Pinpoint the cell where the given text exists, returning its [x, y] midpoint coordinate. 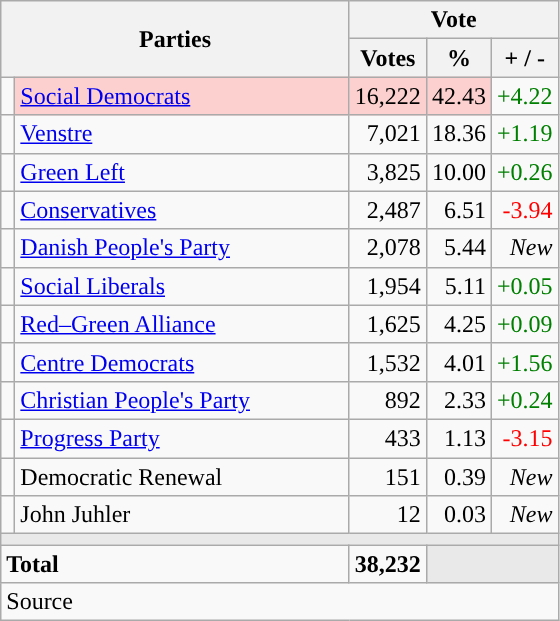
Danish People's Party [182, 248]
12 [388, 515]
Social Liberals [182, 286]
2,487 [388, 210]
892 [388, 400]
% [458, 58]
0.39 [458, 477]
Total [176, 564]
Red–Green Alliance [182, 324]
2.33 [458, 400]
+1.19 [524, 134]
2,078 [388, 248]
Venstre [182, 134]
Parties [176, 39]
+1.56 [524, 362]
42.43 [458, 96]
Democratic Renewal [182, 477]
Social Democrats [182, 96]
3,825 [388, 172]
+0.26 [524, 172]
5.11 [458, 286]
Progress Party [182, 438]
Source [280, 602]
Votes [388, 58]
+4.22 [524, 96]
1,954 [388, 286]
Green Left [182, 172]
1,532 [388, 362]
18.36 [458, 134]
4.01 [458, 362]
6.51 [458, 210]
151 [388, 477]
Vote [454, 20]
4.25 [458, 324]
5.44 [458, 248]
1,625 [388, 324]
+0.09 [524, 324]
+0.05 [524, 286]
+0.24 [524, 400]
-3.94 [524, 210]
1.13 [458, 438]
16,222 [388, 96]
433 [388, 438]
Christian People's Party [182, 400]
Centre Democrats [182, 362]
10.00 [458, 172]
-3.15 [524, 438]
38,232 [388, 564]
7,021 [388, 134]
Conservatives [182, 210]
0.03 [458, 515]
+ / - [524, 58]
John Juhler [182, 515]
